From the cell containing the given text, extract its center point as [X, Y] coordinate. 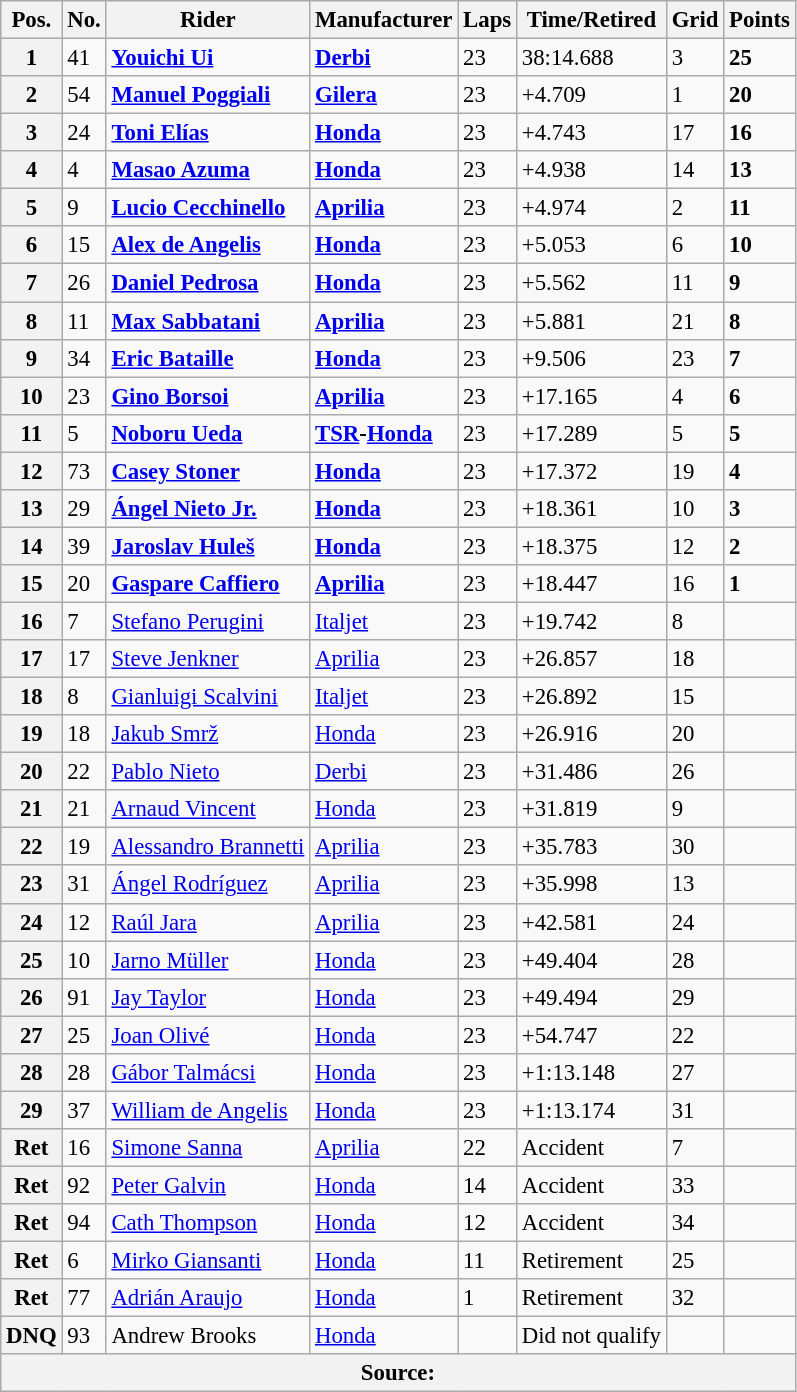
+18.447 [592, 584]
Noboru Ueda [208, 433]
+18.375 [592, 546]
Joan Olivé [208, 1035]
Pablo Nieto [208, 772]
+1:13.174 [592, 1110]
+35.783 [592, 847]
39 [84, 546]
+4.709 [592, 95]
+17.372 [592, 471]
+19.742 [592, 621]
+54.747 [592, 1035]
+31.486 [592, 772]
38:14.688 [592, 58]
Jarno Müller [208, 960]
+35.998 [592, 885]
Source: [398, 1373]
73 [84, 471]
+26.916 [592, 734]
Rider [208, 20]
Did not qualify [592, 1336]
+17.289 [592, 433]
Gábor Talmácsi [208, 1073]
37 [84, 1110]
33 [694, 1185]
Masao Azuma [208, 170]
Simone Sanna [208, 1148]
Peter Galvin [208, 1185]
Cath Thompson [208, 1223]
+49.494 [592, 997]
32 [694, 1298]
Stefano Perugini [208, 621]
54 [84, 95]
Gilera [384, 95]
+31.819 [592, 809]
93 [84, 1336]
Time/Retired [592, 20]
+5.053 [592, 245]
+17.165 [592, 396]
Pos. [32, 20]
Max Sabbatani [208, 321]
Jaroslav Huleš [208, 546]
+42.581 [592, 922]
+4.743 [592, 133]
Grid [694, 20]
30 [694, 847]
Gaspare Caffiero [208, 584]
Andrew Brooks [208, 1336]
Jakub Smrž [208, 734]
Adrián Araujo [208, 1298]
Daniel Pedrosa [208, 283]
Mirko Giansanti [208, 1261]
94 [84, 1223]
+9.506 [592, 358]
Eric Bataille [208, 358]
+26.857 [592, 659]
Steve Jenkner [208, 659]
William de Angelis [208, 1110]
+4.974 [592, 208]
+5.881 [592, 321]
Alessandro Brannetti [208, 847]
Lucio Cecchinello [208, 208]
No. [84, 20]
77 [84, 1298]
Youichi Ui [208, 58]
91 [84, 997]
Alex de Angelis [208, 245]
DNQ [32, 1336]
+49.404 [592, 960]
Ángel Nieto Jr. [208, 509]
+18.361 [592, 509]
+26.892 [592, 697]
Toni Elías [208, 133]
Ángel Rodríguez [208, 885]
Casey Stoner [208, 471]
Manufacturer [384, 20]
TSR-Honda [384, 433]
Gino Borsoi [208, 396]
41 [84, 58]
Laps [488, 20]
+4.938 [592, 170]
Points [760, 20]
Jay Taylor [208, 997]
+1:13.148 [592, 1073]
92 [84, 1185]
Raúl Jara [208, 922]
Gianluigi Scalvini [208, 697]
Manuel Poggiali [208, 95]
Arnaud Vincent [208, 809]
+5.562 [592, 283]
